Identify which cell holds the provided text, then report its (X, Y) central coordinate. 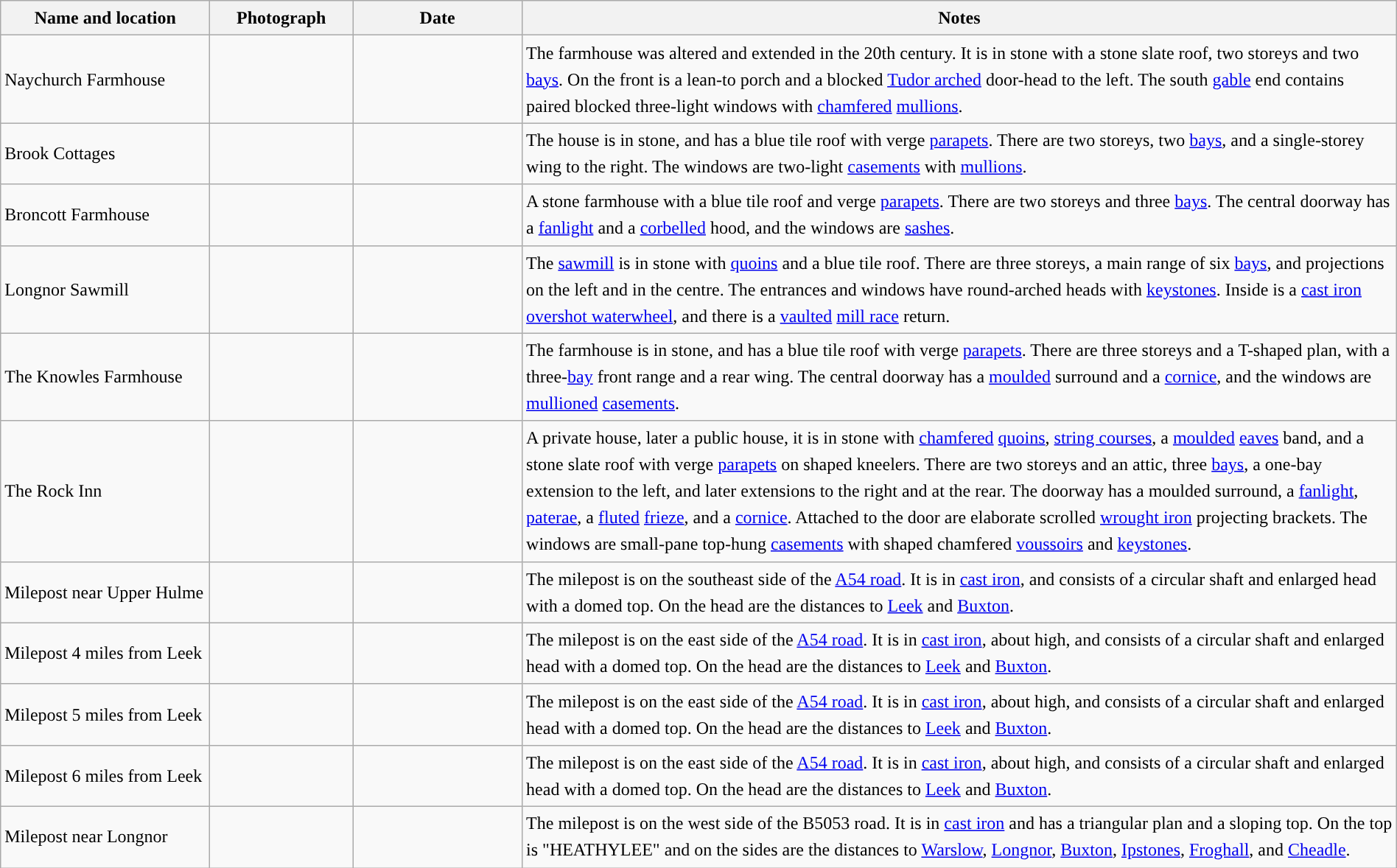
Notes (959, 18)
Brook Cottages (105, 153)
Milepost 5 miles from Leek (105, 715)
Photograph (281, 18)
Longnor Sawmill (105, 289)
Date (438, 18)
Broncott Farmhouse (105, 215)
Milepost 4 miles from Leek (105, 653)
The Knowles Farmhouse (105, 377)
Milepost 6 miles from Leek (105, 775)
Name and location (105, 18)
Milepost near Longnor (105, 837)
Milepost near Upper Hulme (105, 592)
The Rock Inn (105, 491)
Naychurch Farmhouse (105, 80)
